Return the [x, y] coordinate for the center point of the cell that contains the specified text.  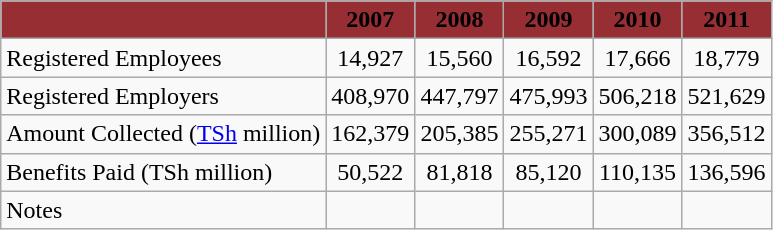
85,120 [548, 172]
17,666 [638, 58]
15,560 [460, 58]
255,271 [548, 134]
475,993 [548, 96]
136,596 [726, 172]
18,779 [726, 58]
2011 [726, 20]
356,512 [726, 134]
110,135 [638, 172]
Notes [164, 210]
Registered Employees [164, 58]
2008 [460, 20]
16,592 [548, 58]
Benefits Paid (TSh million) [164, 172]
205,385 [460, 134]
Amount Collected (TSh million) [164, 134]
408,970 [370, 96]
2010 [638, 20]
2009 [548, 20]
447,797 [460, 96]
506,218 [638, 96]
2007 [370, 20]
14,927 [370, 58]
81,818 [460, 172]
521,629 [726, 96]
50,522 [370, 172]
162,379 [370, 134]
300,089 [638, 134]
Registered Employers [164, 96]
